Locate the cell with the specified text and output its (x, y) center coordinate. 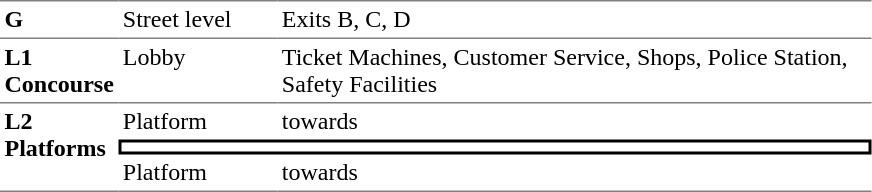
Lobby (198, 71)
L1Concourse (59, 71)
Street level (198, 19)
L2Platforms (59, 148)
Exits B, C, D (574, 19)
G (59, 19)
Ticket Machines, Customer Service, Shops, Police Station, Safety Facilities (574, 71)
